Extract the [x, y] coordinate from the center of the cell holding the provided text.  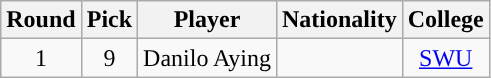
SWU [446, 58]
Nationality [339, 20]
1 [41, 58]
Round [41, 20]
College [446, 20]
Player [208, 20]
Pick [109, 20]
9 [109, 58]
Danilo Aying [208, 58]
